From the cell containing the given text, extract its center point as [x, y] coordinate. 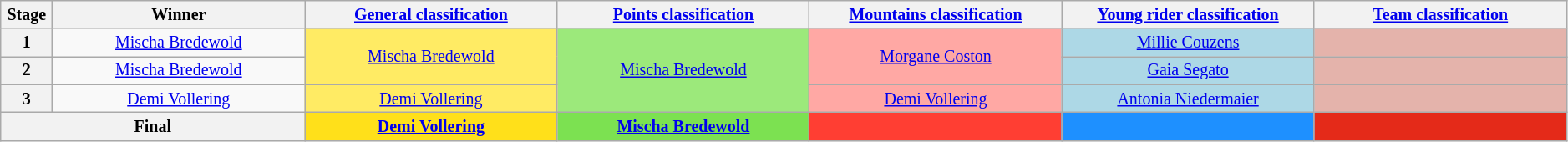
1 [27, 43]
Points classification [683, 15]
Stage [27, 15]
2 [27, 70]
3 [27, 99]
Team classification [1440, 15]
Young rider classification [1188, 15]
Mountains classification [936, 15]
Winner [179, 15]
Antonia Niedermaier [1188, 99]
Gaia Segato [1188, 70]
General classification [431, 15]
Millie Couzens [1188, 43]
Final [153, 127]
Morgane Coston [936, 57]
